Identify which cell holds the provided text, then report its (X, Y) central coordinate. 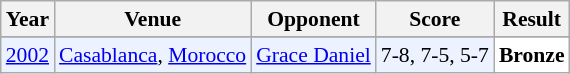
Casablanca, Morocco (152, 55)
7-8, 7-5, 5-7 (435, 55)
Opponent (314, 19)
Bronze (532, 55)
Score (435, 19)
Grace Daniel (314, 55)
Year (28, 19)
2002 (28, 55)
Venue (152, 19)
Result (532, 19)
